Scan for the cell matching the given text and deliver its (X, Y) coordinate at center. 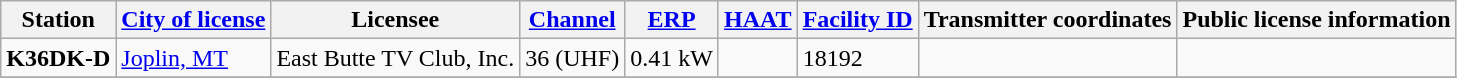
K36DK-D (58, 58)
Public license information (1316, 20)
Transmitter coordinates (1048, 20)
East Butte TV Club, Inc. (396, 58)
36 (UHF) (572, 58)
ERP (672, 20)
City of license (194, 20)
HAAT (758, 20)
18192 (858, 58)
Licensee (396, 20)
Channel (572, 20)
Facility ID (858, 20)
Station (58, 20)
0.41 kW (672, 58)
Joplin, MT (194, 58)
